Search for the cell housing the specified text and yield its (X, Y) center coordinate. 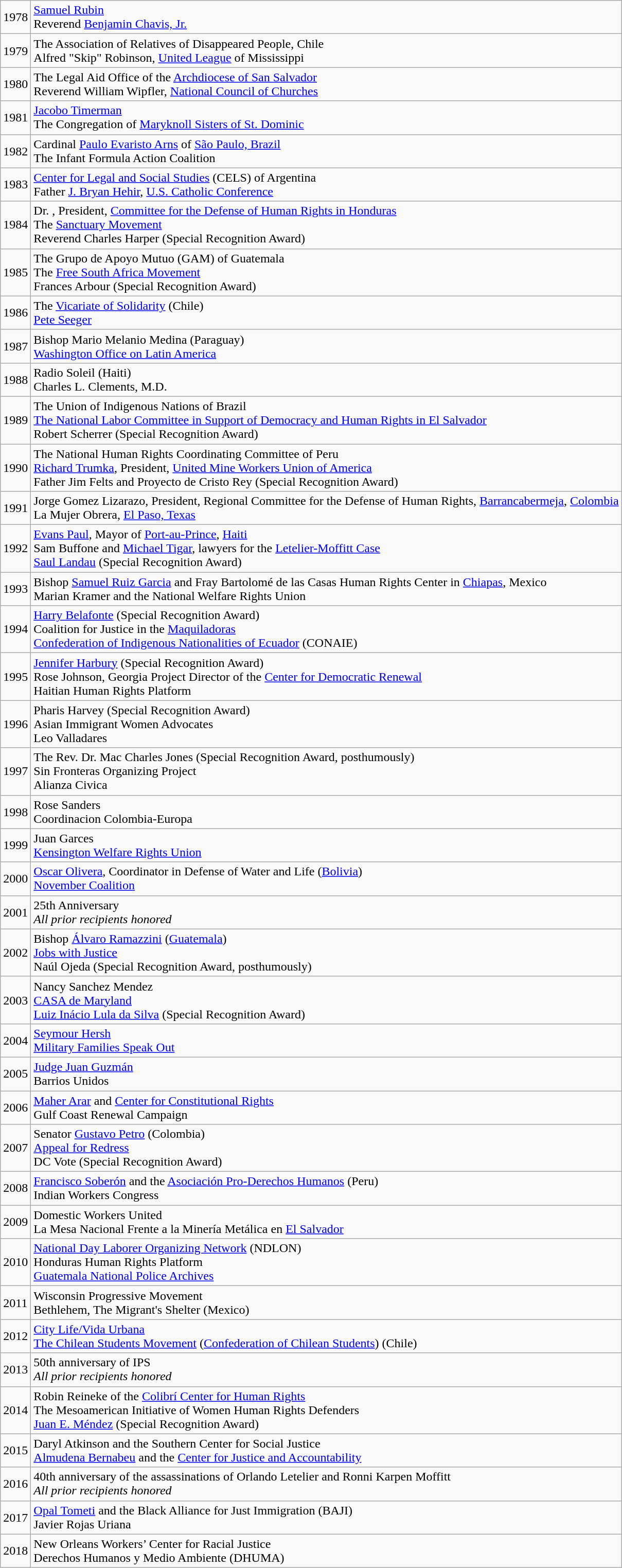
Rose SandersCoordinacion Colombia-Europa (326, 812)
50th anniversary of IPSAll prior recipients honored (326, 1370)
Jorge Gomez Lizarazo, President, Regional Committee for the Defense of Human Rights, Barrancabermeja, ColombiaLa Mujer Obrera, El Paso, Texas (326, 508)
Jennifer Harbury (Special Recognition Award)Rose Johnson, Georgia Project Director of the Center for Democratic RenewalHaitian Human Rights Platform (326, 677)
Harry Belafonte (Special Recognition Award)Coalition for Justice in the MaquiladorasConfederation of Indigenous Nationalities of Ecuador (CONAIE) (326, 629)
1990 (15, 467)
1988 (15, 380)
Judge Juan GuzmánBarrios Unidos (326, 1073)
Pharis Harvey (Special Recognition Award)Asian Immigrant Women AdvocatesLeo Valladares (326, 724)
2010 (15, 1262)
1997 (15, 771)
Bishop Samuel Ruiz Garcia and Fray Bartolomé de las Casas Human Rights Center in Chiapas, MexicoMarian Kramer and the National Welfare Rights Union (326, 589)
Bishop Álvaro Ramazzini (Guatemala)Jobs with JusticeNaúl Ojeda (Special Recognition Award, posthumously) (326, 953)
1980 (15, 84)
2002 (15, 953)
Seymour HershMilitary Families Speak Out (326, 1041)
Wisconsin Progressive MovementBethlehem, The Migrant's Shelter (Mexico) (326, 1303)
Samuel RubinReverend Benjamin Chavis, Jr. (326, 17)
2011 (15, 1303)
1991 (15, 508)
2014 (15, 1410)
Radio Soleil (Haiti)Charles L. Clements, M.D. (326, 380)
1985 (15, 272)
2013 (15, 1370)
Domestic Workers UnitedLa Mesa Nacional Frente a la Minería Metálica en El Salvador (326, 1222)
The Grupo de Apoyo Mutuo (GAM) of GuatemalaThe Free South Africa MovementFrances Arbour (Special Recognition Award) (326, 272)
1979 (15, 50)
1993 (15, 589)
Francisco Soberón and the Asociación Pro-Derechos Humanos (Peru)Indian Workers Congress (326, 1189)
2008 (15, 1189)
Daryl Atkinson and the Southern Center for Social JusticeAlmudena Bernabeu and the Center for Justice and Accountability (326, 1450)
Cardinal Paulo Evaristo Arns of São Paulo, BrazilThe Infant Formula Action Coalition (326, 151)
2016 (15, 1484)
Juan GarcesKensington Welfare Rights Union (326, 845)
2005 (15, 1073)
1986 (15, 313)
Dr. , President, Committee for the Defense of Human Rights in HondurasThe Sanctuary MovementReverend Charles Harper (Special Recognition Award) (326, 225)
1987 (15, 346)
New Orleans Workers’ Center for Racial JusticeDerechos Humanos y Medio Ambiente (DHUMA) (326, 1551)
2000 (15, 879)
1996 (15, 724)
1992 (15, 549)
1998 (15, 812)
2009 (15, 1222)
Opal Tometi and the Black Alliance for Just Immigration (BAJI)Javier Rojas Uriana (326, 1517)
1984 (15, 225)
2003 (15, 1000)
2006 (15, 1107)
Nancy Sanchez MendezCASA de MarylandLuiz Inácio Lula da Silva (Special Recognition Award) (326, 1000)
The Vicariate of Solidarity (Chile)Pete Seeger (326, 313)
The Rev. Dr. Mac Charles Jones (Special Recognition Award, posthumously)Sin Fronteras Organizing ProjectAlianza Civica (326, 771)
Senator Gustavo Petro (Colombia)Appeal for RedressDC Vote (Special Recognition Award) (326, 1148)
1995 (15, 677)
The Association of Relatives of Disappeared People, ChileAlfred "Skip" Robinson, United League of Mississippi (326, 50)
25th AnniversaryAll prior recipients honored (326, 912)
The Legal Aid Office of the Archdiocese of San SalvadorReverend William Wipfler, National Council of Churches (326, 84)
Bishop Mario Melanio Medina (Paraguay)Washington Office on Latin America (326, 346)
2018 (15, 1551)
1983 (15, 184)
2004 (15, 1041)
2012 (15, 1336)
1982 (15, 151)
National Day Laborer Organizing Network (NDLON)Honduras Human Rights PlatformGuatemala National Police Archives (326, 1262)
City Life/Vida UrbanaThe Chilean Students Movement (Confederation of Chilean Students) (Chile) (326, 1336)
1994 (15, 629)
2001 (15, 912)
Center for Legal and Social Studies (CELS) of ArgentinaFather J. Bryan Hehir, U.S. Catholic Conference (326, 184)
2015 (15, 1450)
1978 (15, 17)
40th anniversary of the assassinations of Orlando Letelier and Ronni Karpen MoffittAll prior recipients honored (326, 1484)
2017 (15, 1517)
2007 (15, 1148)
Jacobo TimermanThe Congregation of Maryknoll Sisters of St. Dominic (326, 117)
Maher Arar and Center for Constitutional RightsGulf Coast Renewal Campaign (326, 1107)
Oscar Olivera, Coordinator in Defense of Water and Life (Bolivia)November Coalition (326, 879)
1999 (15, 845)
Evans Paul, Mayor of Port-au-Prince, HaitiSam Buffone and Michael Tigar, lawyers for the Letelier-Moffitt CaseSaul Landau (Special Recognition Award) (326, 549)
1981 (15, 117)
1989 (15, 420)
